Locate the cell with the specified text and output its (x, y) center coordinate. 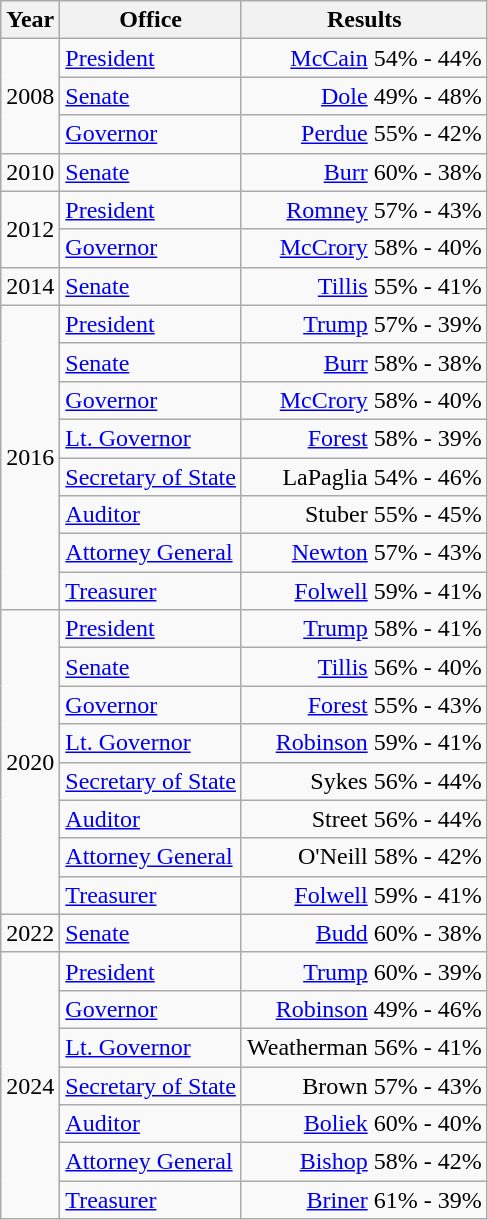
Bishop 58% - 42% (364, 1162)
Tillis 56% - 40% (364, 667)
Budd 60% - 38% (364, 933)
O'Neill 58% - 42% (364, 857)
2020 (30, 762)
Year (30, 20)
Trump 60% - 39% (364, 971)
LaPaglia 54% - 46% (364, 477)
Office (151, 20)
2008 (30, 96)
2016 (30, 457)
Brown 57% - 43% (364, 1085)
Boliek 60% - 40% (364, 1124)
Forest 58% - 39% (364, 438)
Stuber 55% - 45% (364, 515)
Results (364, 20)
Forest 55% - 43% (364, 705)
Weatherman 56% - 41% (364, 1047)
2010 (30, 172)
Newton 57% - 43% (364, 553)
Sykes 56% - 44% (364, 781)
Trump 58% - 41% (364, 629)
Trump 57% - 39% (364, 324)
Perdue 55% - 42% (364, 134)
Briner 61% - 39% (364, 1200)
McCain 54% - 44% (364, 58)
Tillis 55% - 41% (364, 286)
Robinson 49% - 46% (364, 1009)
Robinson 59% - 41% (364, 743)
Dole 49% - 48% (364, 96)
Burr 58% - 38% (364, 362)
Burr 60% - 38% (364, 172)
Romney 57% - 43% (364, 210)
2012 (30, 229)
2022 (30, 933)
Street 56% - 44% (364, 819)
2014 (30, 286)
2024 (30, 1085)
